Return (x, y) of the center of cell containing provided text 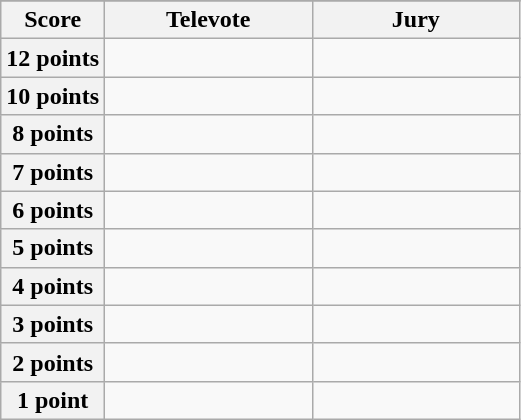
5 points (53, 248)
12 points (53, 58)
2 points (53, 362)
6 points (53, 210)
8 points (53, 134)
3 points (53, 324)
1 point (53, 400)
4 points (53, 286)
Jury (416, 20)
Televote (209, 20)
7 points (53, 172)
Score (53, 20)
10 points (53, 96)
